Return [X, Y] of the center of cell containing provided text 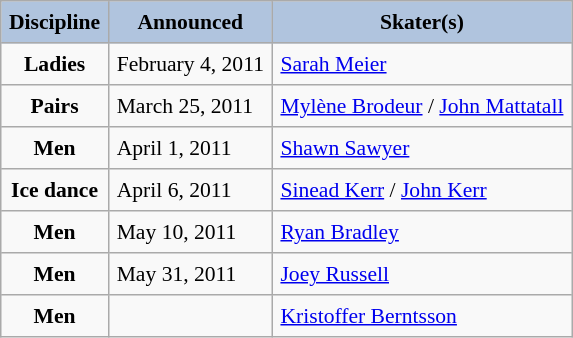
April 1, 2011 [190, 148]
May 31, 2011 [190, 274]
Sinead Kerr / John Kerr [422, 190]
Kristoffer Berntsson [422, 316]
Shawn Sawyer [422, 148]
Mylène Brodeur / John Mattatall [422, 106]
April 6, 2011 [190, 190]
Ryan Bradley [422, 232]
Discipline [55, 22]
Skater(s) [422, 22]
Joey Russell [422, 274]
Sarah Meier [422, 64]
May 10, 2011 [190, 232]
Pairs [55, 106]
Ladies [55, 64]
March 25, 2011 [190, 106]
Announced [190, 22]
February 4, 2011 [190, 64]
Ice dance [55, 190]
